Identify which cell holds the provided text, then report its (X, Y) central coordinate. 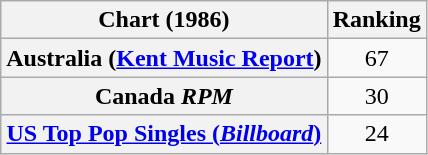
US Top Pop Singles (Billboard) (164, 134)
Chart (1986) (164, 20)
67 (376, 58)
Australia (Kent Music Report) (164, 58)
Canada RPM (164, 96)
24 (376, 134)
30 (376, 96)
Ranking (376, 20)
